Return the [X, Y] coordinate for the center point of the cell that contains the specified text.  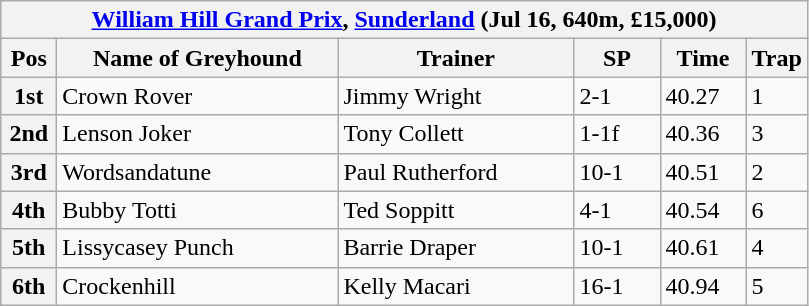
Crockenhill [198, 286]
Crown Rover [198, 96]
Pos [29, 58]
Lenson Joker [198, 134]
40.54 [703, 210]
Kelly Macari [456, 286]
3rd [29, 172]
4 [776, 248]
Wordsandatune [198, 172]
Trainer [456, 58]
Jimmy Wright [456, 96]
4-1 [617, 210]
1st [29, 96]
Tony Collett [456, 134]
Trap [776, 58]
6 [776, 210]
40.51 [703, 172]
40.27 [703, 96]
Time [703, 58]
4th [29, 210]
William Hill Grand Prix, Sunderland (Jul 16, 640m, £15,000) [404, 20]
Name of Greyhound [198, 58]
SP [617, 58]
1 [776, 96]
40.61 [703, 248]
2-1 [617, 96]
Barrie Draper [456, 248]
40.94 [703, 286]
1-1f [617, 134]
5th [29, 248]
6th [29, 286]
Lissycasey Punch [198, 248]
Paul Rutherford [456, 172]
2nd [29, 134]
16-1 [617, 286]
5 [776, 286]
3 [776, 134]
2 [776, 172]
40.36 [703, 134]
Ted Soppitt [456, 210]
Bubby Totti [198, 210]
